For the text-containing cell, return its midpoint in (X, Y) coordinate format. 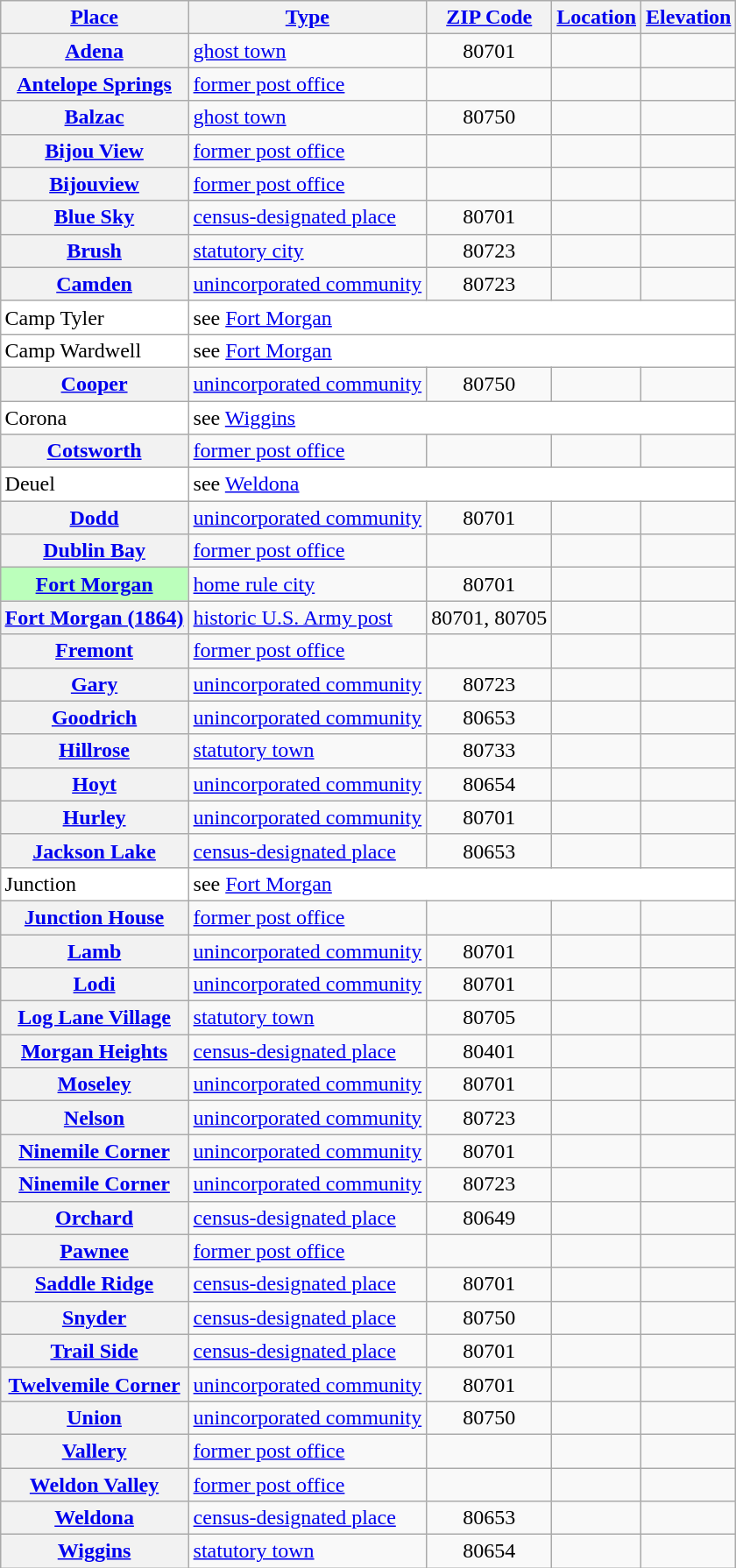
Bijou View (95, 151)
Weldon Valley (95, 1485)
Antelope Springs (95, 84)
Vallery (95, 1451)
Camp Wardwell (95, 350)
80705 (489, 1018)
Lodi (95, 985)
Dodd (95, 518)
Morgan Heights (95, 1051)
see Wiggins (463, 418)
statutory city (308, 251)
Trail Side (95, 1351)
Twelvemile Corner (95, 1384)
Hoyt (95, 784)
Deuel (95, 484)
Goodrich (95, 717)
Jackson Lake (95, 851)
80733 (489, 751)
Elevation (689, 18)
Type (308, 18)
Saddle Ridge (95, 1284)
Lamb (95, 950)
Bijouview (95, 184)
Hillrose (95, 751)
Fort Morgan (95, 584)
Place (95, 18)
Adena (95, 51)
Weldona (95, 1518)
Orchard (95, 1218)
Cotsworth (95, 451)
home rule city (308, 584)
80701, 80705 (489, 618)
Fremont (95, 651)
Location (597, 18)
Log Lane Village (95, 1018)
Wiggins (95, 1551)
80401 (489, 1051)
historic U.S. Army post (308, 618)
Corona (95, 418)
Fort Morgan (1864) (95, 618)
Cooper (95, 384)
Balzac (95, 117)
Blue Sky (95, 217)
Camp Tyler (95, 317)
see Weldona (463, 484)
Hurley (95, 817)
80649 (489, 1218)
Junction House (95, 917)
Moseley (95, 1084)
Dublin Bay (95, 551)
Snyder (95, 1317)
Camden (95, 284)
Pawnee (95, 1251)
Gary (95, 684)
Brush (95, 251)
Nelson (95, 1118)
ZIP Code (489, 18)
Union (95, 1417)
Junction (95, 884)
